Return [X, Y] of the center of cell containing provided text 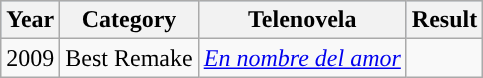
En nombre del amor [302, 58]
2009 [30, 58]
Category [129, 20]
Best Remake [129, 58]
Result [444, 20]
Year [30, 20]
Telenovela [302, 20]
